Search for the cell housing the specified text and yield its [x, y] center coordinate. 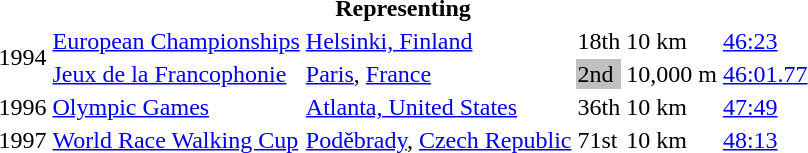
18th [599, 41]
Helsinki, Finland [438, 41]
Paris, France [438, 74]
Jeux de la Francophonie [176, 74]
2nd [599, 74]
Atlanta, United States [438, 107]
36th [599, 107]
European Championships [176, 41]
Olympic Games [176, 107]
10,000 m [672, 74]
